Identify which cell holds the provided text, then report its (X, Y) central coordinate. 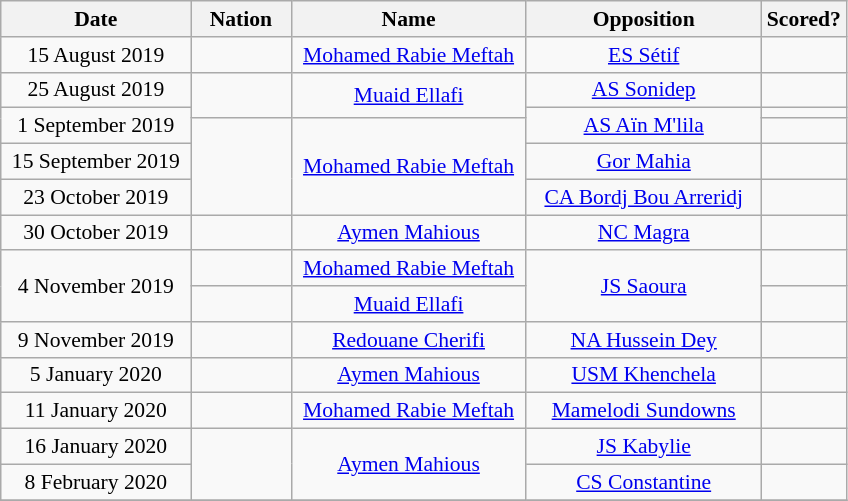
9 November 2019 (96, 340)
Opposition (644, 19)
ES Sétif (644, 55)
16 January 2020 (96, 447)
Redouane Cherifi (408, 340)
1 September 2019 (96, 126)
AS Sonidep (644, 90)
JS Saoura (644, 286)
23 October 2019 (96, 197)
AS Aïn M'lila (644, 126)
NC Magra (644, 233)
Nation (241, 19)
5 January 2020 (96, 375)
Mamelodi Sundowns (644, 411)
JS Kabylie (644, 447)
Scored? (804, 19)
CA Bordj Bou Arreridj (644, 197)
Date (96, 19)
Gor Mahia (644, 162)
4 November 2019 (96, 286)
11 January 2020 (96, 411)
NA Hussein Dey (644, 340)
15 August 2019 (96, 55)
30 October 2019 (96, 233)
USM Khenchela (644, 375)
Name (408, 19)
15 September 2019 (96, 162)
8 February 2020 (96, 482)
CS Constantine (644, 482)
25 August 2019 (96, 90)
